Return [X, Y] of the center of cell containing provided text 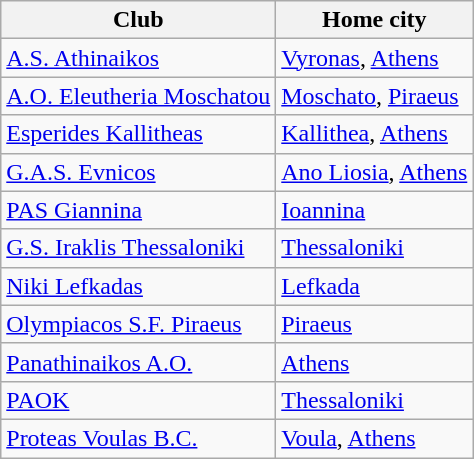
PAS Giannina [138, 210]
G.A.S. Evnicos [138, 172]
Ano Liosia, Athens [374, 172]
Proteas Voulas B.C. [138, 438]
Vyronas, Athens [374, 58]
Moschato, Piraeus [374, 96]
G.S. Iraklis Thessaloniki [138, 248]
A.S. Athinaikos [138, 58]
Ioannina [374, 210]
Lefkada [374, 286]
Kallithea, Athens [374, 134]
Piraeus [374, 324]
Athens [374, 362]
Home city [374, 20]
Voula, Athens [374, 438]
Olympiacos S.F. Piraeus [138, 324]
A.O. Eleutheria Moschatou [138, 96]
Esperides Kallitheas [138, 134]
Club [138, 20]
Panathinaikos A.O. [138, 362]
PAOK [138, 400]
Niki Lefkadas [138, 286]
